Locate the cell with the specified text and output its [x, y] center coordinate. 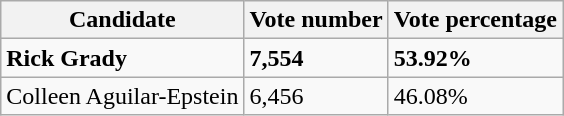
Vote number [316, 20]
6,456 [316, 96]
Candidate [122, 20]
7,554 [316, 58]
Colleen Aguilar-Epstein [122, 96]
Vote percentage [475, 20]
53.92% [475, 58]
Rick Grady [122, 58]
46.08% [475, 96]
